Detect which cell encompasses the target text, then output its (x, y) center coordinate. 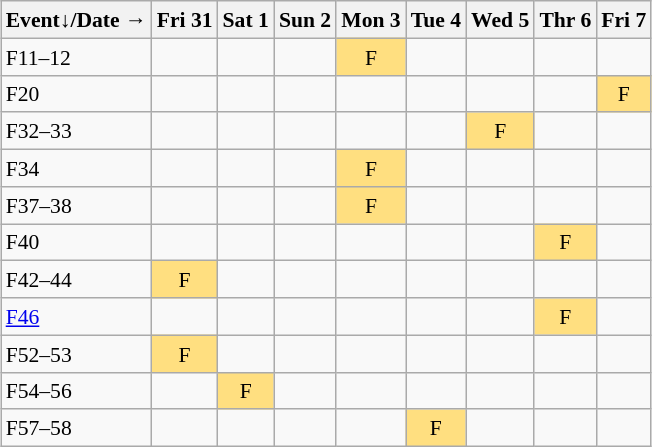
F57–58 (76, 428)
F37–38 (76, 204)
F20 (76, 94)
Fri 31 (185, 20)
F54–56 (76, 390)
Tue 4 (436, 20)
F32–33 (76, 130)
Thr 6 (565, 20)
F34 (76, 168)
Sun 2 (305, 20)
F42–44 (76, 280)
F52–53 (76, 354)
Wed 5 (500, 20)
F46 (76, 316)
Fri 7 (624, 20)
Sat 1 (246, 20)
F11–12 (76, 56)
F40 (76, 242)
Event↓/Date → (76, 20)
Mon 3 (370, 20)
